Capture the cell that displays the provided text and extract its (x, y) central coordinate. 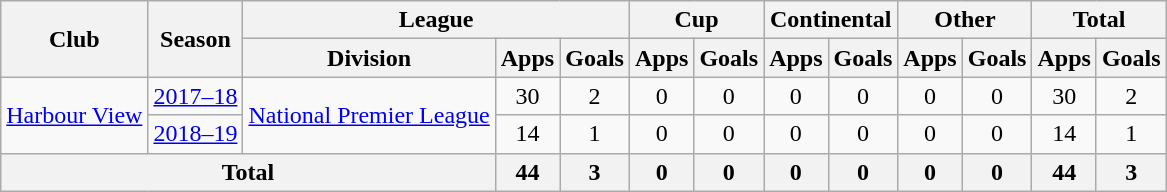
Other (965, 20)
Division (369, 58)
League (436, 20)
2018–19 (196, 134)
National Premier League (369, 115)
2017–18 (196, 96)
Season (196, 39)
Club (74, 39)
Cup (696, 20)
Harbour View (74, 115)
Continental (831, 20)
